For the text-containing cell, return its midpoint in (X, Y) coordinate format. 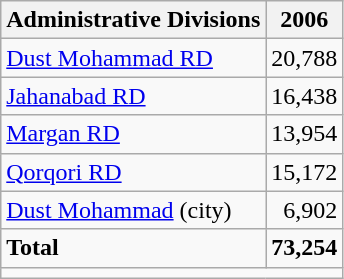
15,172 (304, 172)
Administrative Divisions (134, 20)
13,954 (304, 134)
Dust Mohammad RD (134, 58)
Jahanabad RD (134, 96)
6,902 (304, 210)
Margan RD (134, 134)
73,254 (304, 248)
Total (134, 248)
16,438 (304, 96)
Qorqori RD (134, 172)
Dust Mohammad (city) (134, 210)
2006 (304, 20)
20,788 (304, 58)
